Output the [X, Y] coordinate of the center of the cell containing the given text.  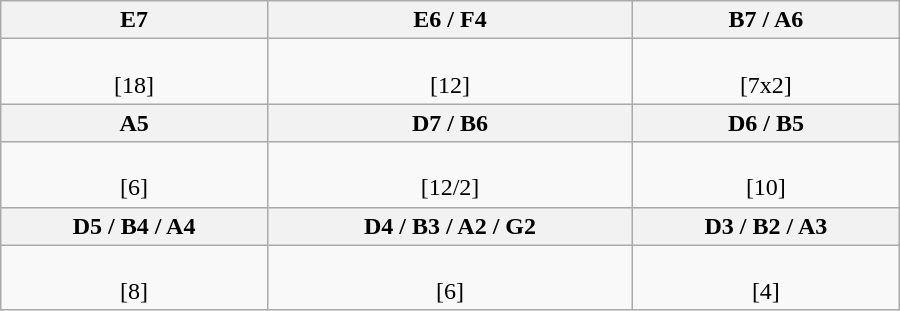
[12] [450, 72]
E7 [134, 20]
E6 / F4 [450, 20]
D5 / B4 / A4 [134, 226]
[7x2] [766, 72]
[12/2] [450, 174]
D3 / B2 / A3 [766, 226]
[4] [766, 278]
B7 / A6 [766, 20]
D7 / B6 [450, 123]
[10] [766, 174]
[8] [134, 278]
D4 / B3 / A2 / G2 [450, 226]
A5 [134, 123]
D6 / B5 [766, 123]
[18] [134, 72]
